Search for the cell housing the specified text and yield its (x, y) center coordinate. 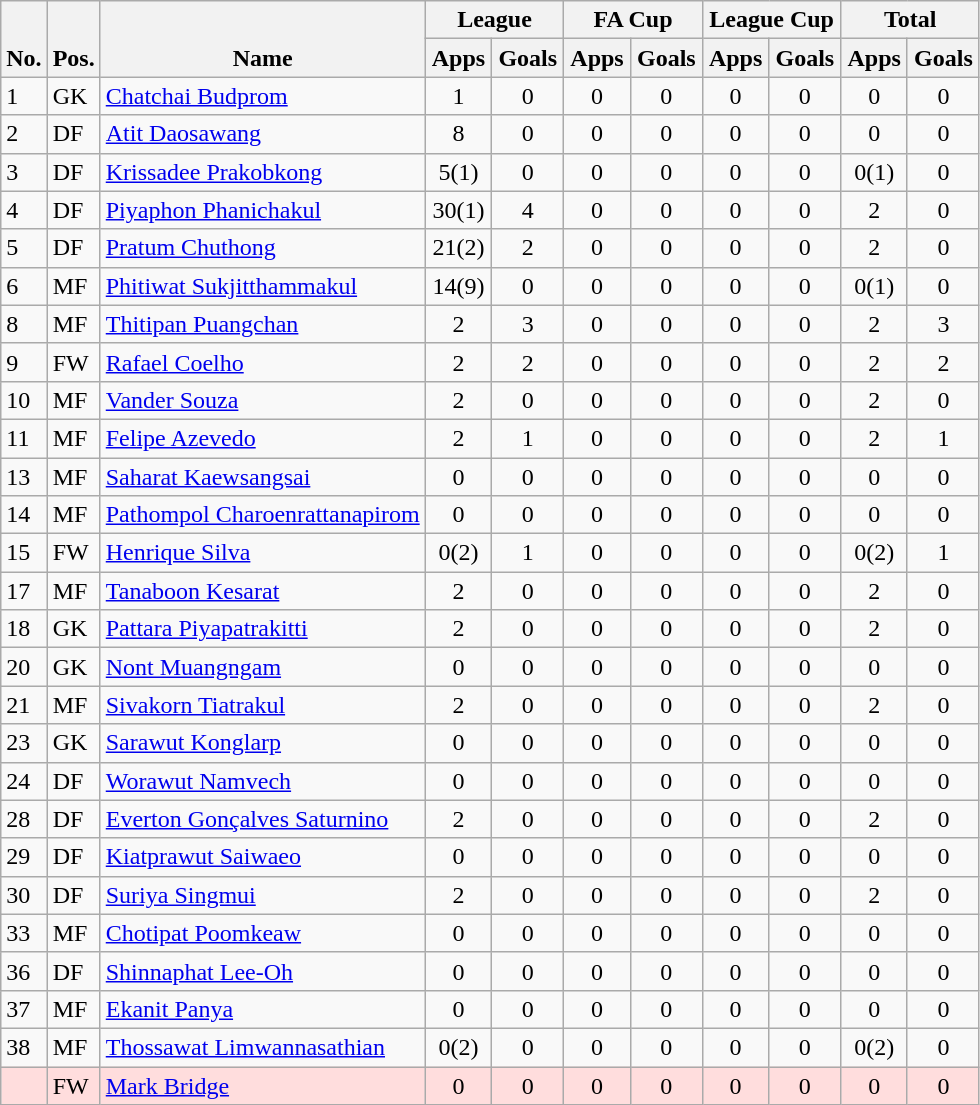
Thossawat Limwannasathian (262, 1047)
Vander Souza (262, 400)
Phitiwat Sukjitthammakul (262, 286)
30(1) (458, 210)
Ekanit Panya (262, 1009)
6 (24, 286)
9 (24, 362)
Atit Daosawang (262, 134)
Tanaboon Kesarat (262, 591)
17 (24, 591)
24 (24, 781)
Thitipan Puangchan (262, 324)
Kiatprawut Saiwaeo (262, 857)
Pratum Chuthong (262, 248)
League Cup (772, 20)
Pos. (74, 39)
5 (24, 248)
14 (24, 515)
Felipe Azevedo (262, 438)
Sarawut Konglarp (262, 743)
37 (24, 1009)
21 (24, 705)
Saharat Kaewsangsai (262, 477)
Mark Bridge (262, 1085)
Suriya Singmui (262, 895)
23 (24, 743)
Henrique Silva (262, 553)
FA Cup (634, 20)
28 (24, 819)
Name (262, 39)
14(9) (458, 286)
Piyaphon Phanichakul (262, 210)
Total (910, 20)
Sivakorn Tiatrakul (262, 705)
30 (24, 895)
18 (24, 629)
10 (24, 400)
Pathompol Charoenrattanapirom (262, 515)
29 (24, 857)
Chatchai Budprom (262, 96)
No. (24, 39)
Pattara Piyapatrakitti (262, 629)
Shinnaphat Lee-Oh (262, 971)
Rafael Coelho (262, 362)
36 (24, 971)
33 (24, 933)
League (494, 20)
38 (24, 1047)
Chotipat Poomkeaw (262, 933)
Everton Gonçalves Saturnino (262, 819)
11 (24, 438)
Worawut Namvech (262, 781)
5(1) (458, 172)
21(2) (458, 248)
20 (24, 667)
Nont Muangngam (262, 667)
Krissadee Prakobkong (262, 172)
15 (24, 553)
13 (24, 477)
